Locate the cell with the specified text and output its [X, Y] center coordinate. 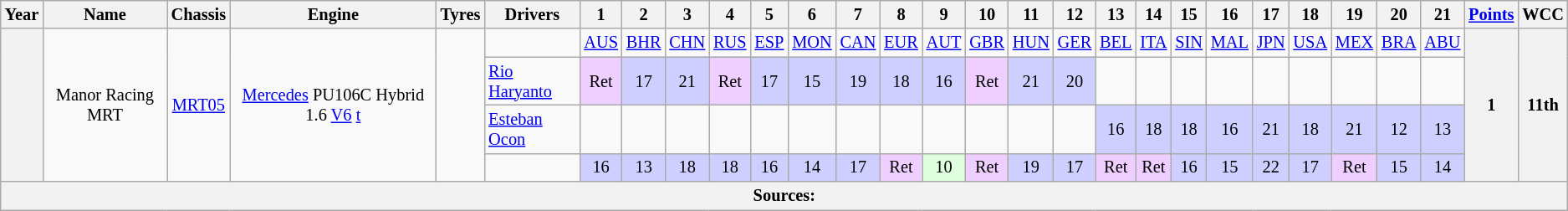
ESP [769, 43]
RUS [729, 43]
MAL [1229, 43]
Mercedes PU106C Hybrid 1.6 V6 t [333, 105]
EUR [901, 43]
JPN [1271, 43]
USA [1310, 43]
AUS [600, 43]
Sources: [784, 196]
11 [1031, 14]
ABU [1443, 43]
2 [644, 14]
CHN [687, 43]
Drivers [532, 14]
MRT05 [199, 105]
BRA [1399, 43]
Name [105, 14]
Manor Racing MRT [105, 105]
9 [944, 14]
HUN [1031, 43]
GBR [987, 43]
Tyres [461, 14]
4 [729, 14]
ITA [1153, 43]
3 [687, 14]
WCC [1543, 14]
Year [22, 14]
AUT [944, 43]
7 [858, 14]
11th [1543, 105]
5 [769, 14]
SIN [1189, 43]
Chassis [199, 14]
8 [901, 14]
MON [811, 43]
6 [811, 14]
BHR [644, 43]
GER [1075, 43]
Esteban Ocon [532, 129]
Rio Haryanto [532, 81]
MEX [1355, 43]
22 [1271, 167]
BEL [1116, 43]
Points [1491, 14]
Engine [333, 14]
CAN [858, 43]
